Determine the [X, Y] coordinate at the center of the cell enclosing the given text.  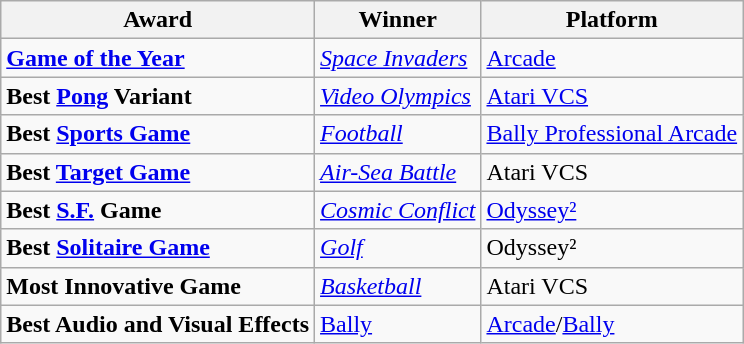
Space Invaders [398, 58]
Football [398, 134]
Best S.F. Game [158, 210]
Platform [612, 20]
Basketball [398, 286]
Winner [398, 20]
Best Solitaire Game [158, 248]
Cosmic Conflict [398, 210]
Game of the Year [158, 58]
Arcade/Bally [612, 324]
Arcade [612, 58]
Award [158, 20]
Bally [398, 324]
Air-Sea Battle [398, 172]
Best Sports Game [158, 134]
Video Olympics [398, 96]
Best Target Game [158, 172]
Best Audio and Visual Effects [158, 324]
Golf [398, 248]
Best Pong Variant [158, 96]
Most Innovative Game [158, 286]
Bally Professional Arcade [612, 134]
